From the cell containing the given text, extract its center point as (x, y) coordinate. 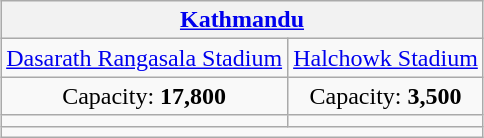
Halchowk Stadium (386, 58)
Capacity: 17,800 (144, 96)
Capacity: 3,500 (386, 96)
Dasarath Rangasala Stadium (144, 58)
Kathmandu (242, 20)
